From the cell containing the given text, extract its center point as (X, Y) coordinate. 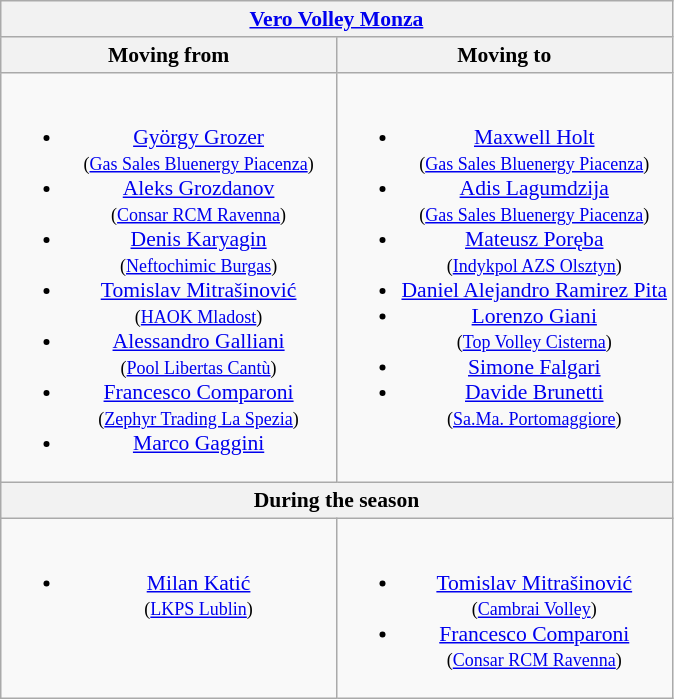
Moving from (169, 55)
During the season (336, 501)
Tomislav Mitrašinović(Cambrai Volley) Francesco Comparoni(Consar RCM Ravenna) (504, 608)
Vero Volley Monza (336, 19)
Milan Katić(LKPS Lublin) (169, 608)
Moving to (504, 55)
